From the cell containing the given text, extract its center point as (X, Y) coordinate. 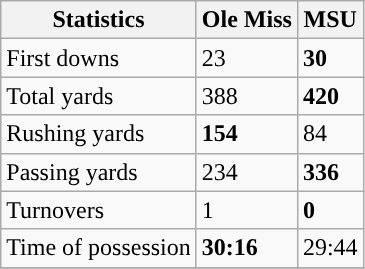
154 (246, 134)
First downs (99, 58)
336 (330, 172)
Ole Miss (246, 20)
MSU (330, 20)
388 (246, 96)
Time of possession (99, 248)
29:44 (330, 248)
Total yards (99, 96)
Statistics (99, 20)
Rushing yards (99, 134)
234 (246, 172)
0 (330, 210)
23 (246, 58)
30:16 (246, 248)
84 (330, 134)
30 (330, 58)
Passing yards (99, 172)
1 (246, 210)
Turnovers (99, 210)
420 (330, 96)
